Find where the given text appears and provide that cell's center as [X, Y] coordinate. 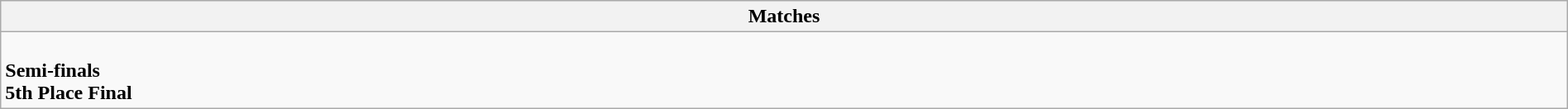
Semi-finals 5th Place Final [784, 70]
Matches [784, 17]
